Return [X, Y] of the center of cell containing provided text 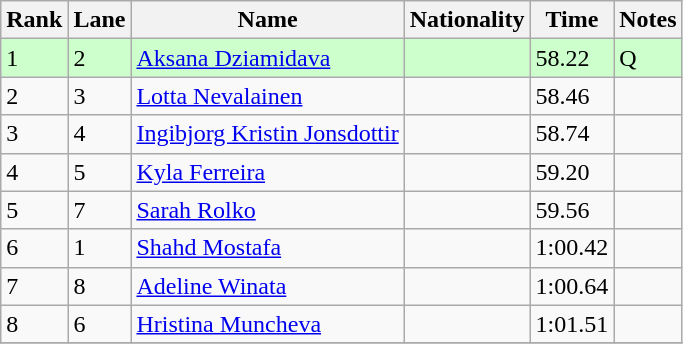
Hristina Muncheva [268, 324]
1:01.51 [572, 324]
Lotta Nevalainen [268, 96]
Name [268, 20]
Shahd Mostafa [268, 248]
Rank [34, 20]
Time [572, 20]
Aksana Dziamidava [268, 58]
59.20 [572, 172]
58.22 [572, 58]
Adeline Winata [268, 286]
58.46 [572, 96]
59.56 [572, 210]
Nationality [467, 20]
1:00.64 [572, 286]
Q [648, 58]
Lane [100, 20]
Sarah Rolko [268, 210]
58.74 [572, 134]
1:00.42 [572, 248]
Notes [648, 20]
Kyla Ferreira [268, 172]
Ingibjorg Kristin Jonsdottir [268, 134]
